Pinpoint the cell where the given text exists, returning its [X, Y] midpoint coordinate. 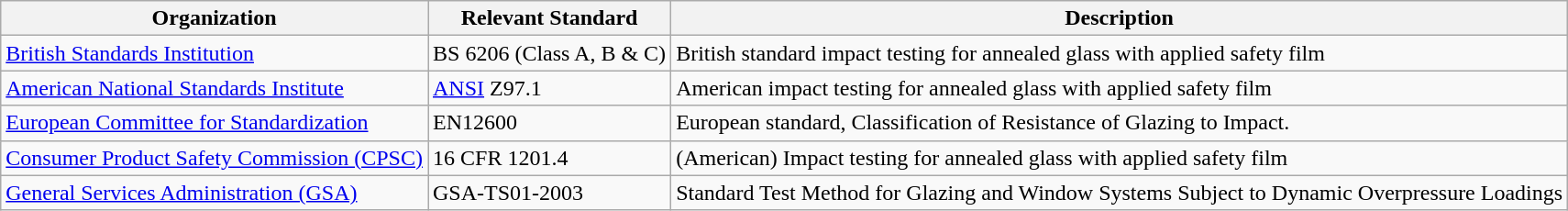
American National Standards Institute [215, 88]
General Services Administration (GSA) [215, 193]
GSA-TS01-2003 [548, 193]
Consumer Product Safety Commission (CPSC) [215, 158]
British Standards Institution [215, 53]
European Committee for Standardization [215, 123]
BS 6206 (Class A, B & C) [548, 53]
EN12600 [548, 123]
Standard Test Method for Glazing and Window Systems Subject to Dynamic Overpressure Loadings [1120, 193]
Relevant Standard [548, 18]
(American) Impact testing for annealed glass with applied safety film [1120, 158]
Description [1120, 18]
16 CFR 1201.4 [548, 158]
Organization [215, 18]
British standard impact testing for annealed glass with applied safety film [1120, 53]
European standard, Classification of Resistance of Glazing to Impact. [1120, 123]
American impact testing for annealed glass with applied safety film [1120, 88]
ANSI Z97.1 [548, 88]
